Determine the [x, y] coordinate at the center of the cell enclosing the given text.  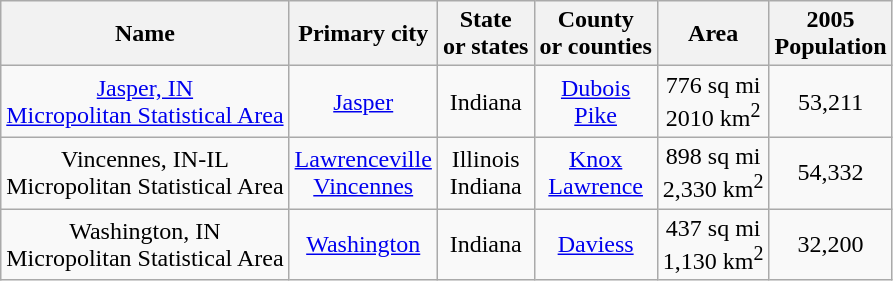
Knox Lawrence [596, 173]
Illinois Indiana [486, 173]
Lawrenceville Vincennes [363, 173]
State or states [486, 34]
Name [145, 34]
2005 Population [830, 34]
Dubois Pike [596, 102]
Jasper, IN Micropolitan Statistical Area [145, 102]
898 sq mi 2,330 km2 [713, 173]
32,200 [830, 245]
437 sq mi 1,130 km2 [713, 245]
Primary city [363, 34]
Washington, IN Micropolitan Statistical Area [145, 245]
County or counties [596, 34]
Washington [363, 245]
53,211 [830, 102]
Daviess [596, 245]
Area [713, 34]
Jasper [363, 102]
Vincennes, IN-IL Micropolitan Statistical Area [145, 173]
54,332 [830, 173]
776 sq mi 2010 km2 [713, 102]
